Find where the given text appears and provide that cell's center as (X, Y) coordinate. 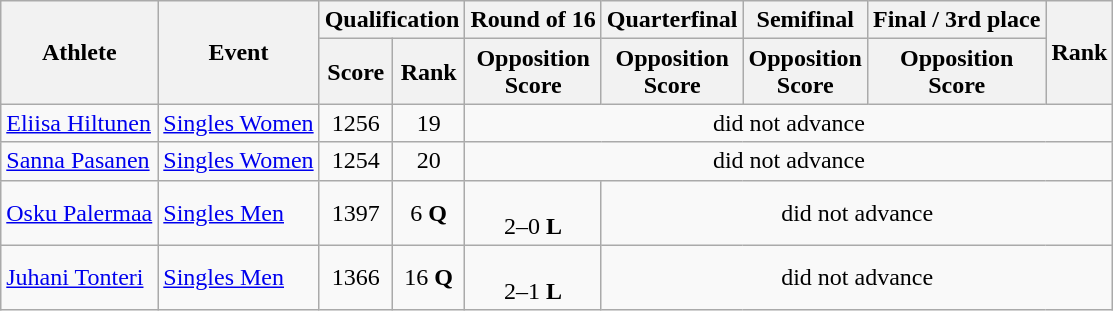
Semifinal (805, 20)
20 (428, 161)
16 Q (428, 278)
Eliisa Hiltunen (80, 123)
Score (356, 72)
1254 (356, 161)
1397 (356, 212)
2–1 L (533, 278)
Osku Palermaa (80, 212)
Qualification (392, 20)
Athlete (80, 52)
19 (428, 123)
Final / 3rd place (956, 20)
Juhani Tonteri (80, 278)
2–0 L (533, 212)
Event (238, 52)
Round of 16 (533, 20)
1256 (356, 123)
1366 (356, 278)
Quarterfinal (672, 20)
Sanna Pasanen (80, 161)
6 Q (428, 212)
